Return the [x, y] coordinate for the center point of the cell that contains the specified text.  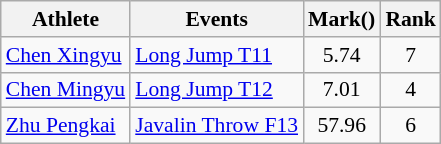
Rank [410, 19]
Chen Xingyu [66, 55]
Long Jump T12 [216, 90]
Chen Mingyu [66, 90]
Zhu Pengkai [66, 126]
7 [410, 55]
4 [410, 90]
7.01 [342, 90]
5.74 [342, 55]
Long Jump T11 [216, 55]
Athlete [66, 19]
Javalin Throw F13 [216, 126]
Events [216, 19]
Mark() [342, 19]
6 [410, 126]
57.96 [342, 126]
